Capture the cell that displays the provided text and extract its (X, Y) central coordinate. 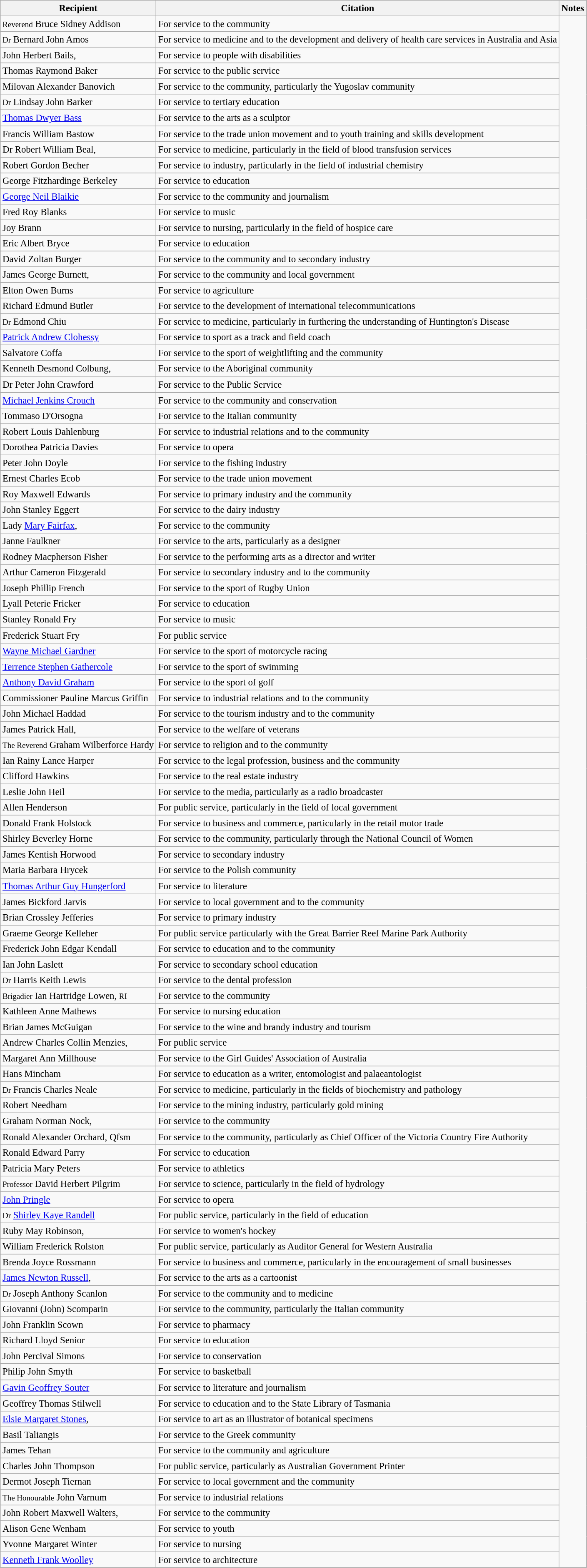
For service to the legal profession, business and the community (357, 760)
Dr Edmond Chiu (78, 322)
Frederick Stuart Fry (78, 635)
Recipient (78, 8)
Leslie John Heil (78, 792)
For service to the Italian community (357, 416)
For service to medicine, particularly in the fields of biochemistry and pathology (357, 1090)
For service to the community and local government (357, 275)
For service to the community, particularly as Chief Officer of the Victoria Country Fire Authority (357, 1137)
Commissioner Pauline Marcus Griffin (78, 698)
For service to medicine, particularly in furthering the understanding of Huntington's Disease (357, 322)
Patricia Mary Peters (78, 1168)
George Fitzhardinge Berkeley (78, 181)
For service to primary industry and the community (357, 494)
Margaret Ann Millhouse (78, 1059)
Lyall Peterie Fricker (78, 604)
For service to the arts as a cartoonist (357, 1278)
For service to the community, particularly the Italian community (357, 1309)
For public service particularly with the Great Barrier Reef Marine Park Authority (357, 933)
Philip John Smyth (78, 1372)
For service to the mining industry, particularly gold mining (357, 1105)
Hans Mincham (78, 1074)
For service to the community, particularly the Yugoslav community (357, 87)
Donald Frank Holstock (78, 823)
John Franklin Scown (78, 1325)
Joy Brann (78, 228)
Roy Maxwell Edwards (78, 494)
Brenda Joyce Rossmann (78, 1262)
For service to the sport of golf (357, 682)
Ruby May Robinson, (78, 1231)
For service to basketball (357, 1372)
Thomas Raymond Baker (78, 71)
For service to education and to the State Library of Tasmania (357, 1403)
Brian Crossley Jefferies (78, 917)
For service to the sport of weightlifting and the community (357, 353)
Milovan Alexander Banovich (78, 87)
Francis William Bastow (78, 134)
Yvonne Margaret Winter (78, 1544)
For service to business and commerce, particularly in the encouragement of small businesses (357, 1262)
Elsie Margaret Stones, (78, 1419)
Tommaso D'Orsogna (78, 416)
Citation (357, 8)
Charles John Thompson (78, 1466)
For service to agriculture (357, 291)
Frederick John Edgar Kendall (78, 949)
Richard Lloyd Senior (78, 1340)
For service to the performing arts as a director and writer (357, 557)
Patrick Andrew Clohessy (78, 337)
For service to medicine and to the development and delivery of health care services in Australia and Asia (357, 40)
Peter John Doyle (78, 463)
For public service, particularly as Auditor General for Western Australia (357, 1247)
For service to conservation (357, 1356)
For service to the welfare of veterans (357, 729)
Dr Lindsay John Barker (78, 102)
For service to literature and journalism (357, 1387)
Dr Francis Charles Neale (78, 1090)
Brian James McGuigan (78, 1027)
For service to medicine, particularly in the field of blood transfusion services (357, 149)
For service to the wine and brandy industry and tourism (357, 1027)
Kenneth Desmond Colbung, (78, 369)
Janne Faulkner (78, 541)
Basil Taliangis (78, 1435)
For service to sport as a track and field coach (357, 337)
For service to the community and to medicine (357, 1294)
For service to the dairy industry (357, 510)
Maria Barbara Hrycek (78, 871)
For service to architecture (357, 1560)
Rodney Macpherson Fisher (78, 557)
For service to the sport of motorcycle racing (357, 651)
For service to secondary industry and to the community (357, 572)
Ian John Laslett (78, 964)
For service to pharmacy (357, 1325)
Robert Needham (78, 1105)
James Newton Russell, (78, 1278)
For service to business and commerce, particularly in the retail motor trade (357, 823)
Graeme George Kelleher (78, 933)
Dr Peter John Crawford (78, 384)
Thomas Arthur Guy Hungerford (78, 886)
Eric Albert Bryce (78, 243)
The Reverend Graham Wilberforce Hardy (78, 745)
Salvatore Coffa (78, 353)
For service to the dental profession (357, 980)
For service to nursing education (357, 1011)
For service to education and to the community (357, 949)
Clifford Hawkins (78, 776)
Ernest Charles Ecob (78, 479)
For service to primary industry (357, 917)
Ian Rainy Lance Harper (78, 760)
Gavin Geoffrey Souter (78, 1387)
Dorothea Patricia Davies (78, 447)
Dr Shirley Kaye Randell (78, 1215)
For service to the media, particularly as a radio broadcaster (357, 792)
For service to nursing (357, 1544)
John Robert Maxwell Walters, (78, 1513)
Lady Mary Fairfax, (78, 526)
Notes (572, 8)
George Neil Blaikie (78, 196)
For service to the arts, particularly as a designer (357, 541)
For service to the fishing industry (357, 463)
For service to the trade union movement and to youth training and skills development (357, 134)
John Stanley Eggert (78, 510)
Dermot Joseph Tiernan (78, 1482)
The Honourable John Varnum (78, 1497)
For service to local government and to the community (357, 902)
John Pringle (78, 1199)
James George Burnett, (78, 275)
For service to the community and conservation (357, 400)
John Herbert Bails, (78, 55)
Geoffrey Thomas Stilwell (78, 1403)
For public service, particularly in the field of local government (357, 808)
For service to the community and journalism (357, 196)
Allen Henderson (78, 808)
Elton Owen Burns (78, 291)
Richard Edmund Butler (78, 306)
For service to the tourism industry and to the community (357, 714)
For service to tertiary education (357, 102)
William Frederick Rolston (78, 1247)
For service to the Polish community (357, 871)
For service to secondary industry (357, 855)
Dr Joseph Anthony Scanlon (78, 1294)
For public service, particularly as Australian Government Printer (357, 1466)
For service to industry, particularly in the field of industrial chemistry (357, 165)
For service to nursing, particularly in the field of hospice care (357, 228)
David Zoltan Burger (78, 259)
For service to women's hockey (357, 1231)
James Tehan (78, 1450)
Dr Bernard John Amos (78, 40)
Terrence Stephen Gathercole (78, 667)
For service to the community, particularly through the National Council of Women (357, 839)
For service to religion and to the community (357, 745)
For service to people with disabilities (357, 55)
Wayne Michael Gardner (78, 651)
For service to education as a writer, entomologist and palaeantologist (357, 1074)
Robert Gordon Becher (78, 165)
Reverend Bruce Sidney Addison (78, 24)
For service to the Greek community (357, 1435)
For service to industrial relations (357, 1497)
For service to athletics (357, 1168)
James Patrick Hall, (78, 729)
Fred Roy Blanks (78, 212)
For service to the arts as a sculptor (357, 118)
Anthony David Graham (78, 682)
Michael Jenkins Crouch (78, 400)
Robert Louis Dahlenburg (78, 432)
For service to the community and to secondary industry (357, 259)
Andrew Charles Collin Menzies, (78, 1043)
Giovanni (John) Scomparin (78, 1309)
For service to the sport of swimming (357, 667)
Kenneth Frank Woolley (78, 1560)
John Michael Haddad (78, 714)
Ronald Edward Parry (78, 1152)
Dr Harris Keith Lewis (78, 980)
Stanley Ronald Fry (78, 620)
For service to the real estate industry (357, 776)
For service to the sport of Rugby Union (357, 588)
For service to local government and the community (357, 1482)
Arthur Cameron Fitzgerald (78, 572)
For service to art as an illustrator of botanical specimens (357, 1419)
For public service, particularly in the field of education (357, 1215)
James Kentish Horwood (78, 855)
For service to the trade union movement (357, 479)
For service to the public service (357, 71)
For service to youth (357, 1529)
For service to literature (357, 886)
For service to the community and agriculture (357, 1450)
Brigadier Ian Hartridge Lowen, RI (78, 996)
For service to secondary school education (357, 964)
For service to the Aboriginal community (357, 369)
Thomas Dwyer Bass (78, 118)
For service to the Public Service (357, 384)
Ronald Alexander Orchard, Qfsm (78, 1137)
Dr Robert William Beal, (78, 149)
Alison Gene Wenham (78, 1529)
For service to science, particularly in the field of hydrology (357, 1184)
John Percival Simons (78, 1356)
Graham Norman Nock, (78, 1121)
For service to the Girl Guides' Association of Australia (357, 1059)
Joseph Phillip French (78, 588)
For service to the development of international telecommunications (357, 306)
Shirley Beverley Horne (78, 839)
Professor David Herbert Pilgrim (78, 1184)
Kathleen Anne Mathews (78, 1011)
James Bickford Jarvis (78, 902)
